Return (X, Y) of the center of cell containing provided text 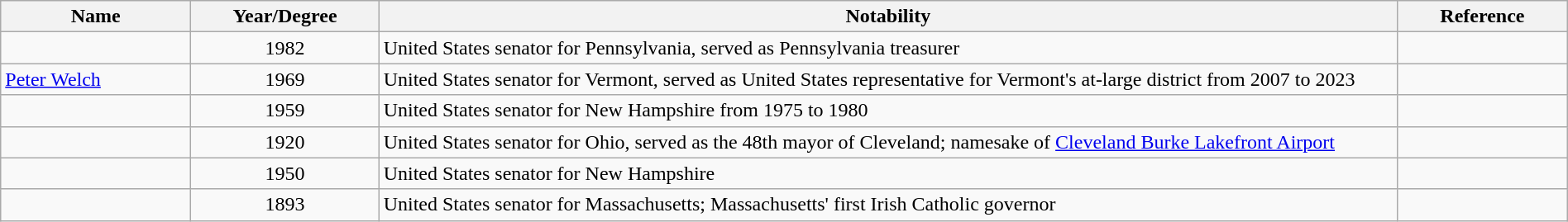
United States senator for Pennsylvania, served as Pennsylvania treasurer (888, 48)
1982 (284, 48)
1950 (284, 173)
Reference (1483, 17)
Year/Degree (284, 17)
United States senator for Massachusetts; Massachusetts' first Irish Catholic governor (888, 205)
1969 (284, 79)
United States senator for Vermont, served as United States representative for Vermont's at-large district from 2007 to 2023 (888, 79)
Name (96, 17)
1920 (284, 142)
United States senator for Ohio, served as the 48th mayor of Cleveland; namesake of Cleveland Burke Lakefront Airport (888, 142)
United States senator for New Hampshire (888, 173)
United States senator for New Hampshire from 1975 to 1980 (888, 111)
1959 (284, 111)
Peter Welch (96, 79)
1893 (284, 205)
Notability (888, 17)
